Output the (x, y) coordinate of the center of the cell containing the given text.  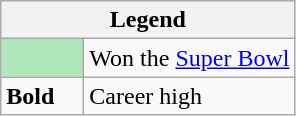
Bold (42, 96)
Won the Super Bowl (190, 58)
Legend (148, 20)
Career high (190, 96)
